From the cell containing the given text, extract its center point as [X, Y] coordinate. 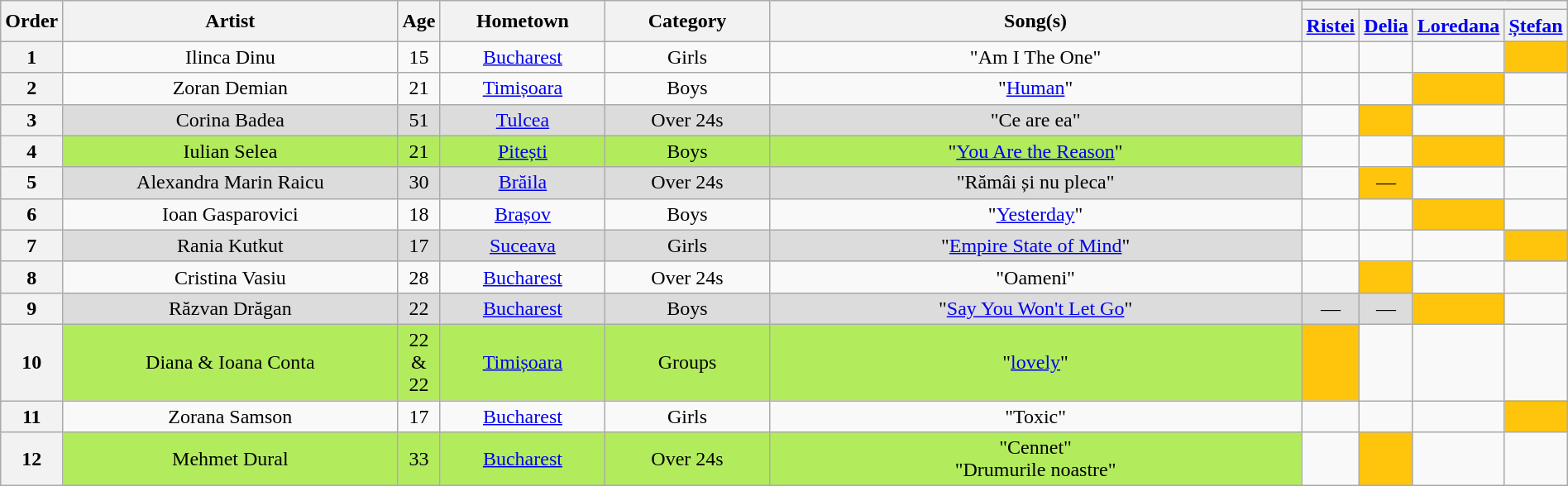
Hometown [523, 21]
Delia [1386, 26]
4 [31, 151]
Order [31, 21]
15 [418, 57]
7 [31, 245]
Age [418, 21]
8 [31, 277]
Diana & Ioana Conta [230, 362]
"Rămâi și nu pleca" [1035, 183]
Ștefan [1536, 26]
Pitești [523, 151]
"Human" [1035, 88]
Song(s) [1035, 21]
9 [31, 308]
12 [31, 460]
10 [31, 362]
Rania Kutkut [230, 245]
11 [31, 416]
Brașov [523, 214]
6 [31, 214]
Răzvan Drăgan [230, 308]
"Am I The One" [1035, 57]
1 [31, 57]
Mehmet Dural [230, 460]
28 [418, 277]
33 [418, 460]
"Empire State of Mind" [1035, 245]
30 [418, 183]
Artist [230, 21]
"Toxic" [1035, 416]
Ioan Gasparovici [230, 214]
"lovely" [1035, 362]
"Ce are ea" [1035, 120]
Tulcea [523, 120]
Corina Badea [230, 120]
Iulian Selea [230, 151]
3 [31, 120]
2 [31, 88]
"Say You Won't Let Go" [1035, 308]
Zorana Samson [230, 416]
22 & 22 [418, 362]
"Cennet" "Drumurile noastre" [1035, 460]
Zoran Demian [230, 88]
Category [687, 21]
Loredana [1459, 26]
Cristina Vasiu [230, 277]
5 [31, 183]
18 [418, 214]
Groups [687, 362]
51 [418, 120]
Brăila [523, 183]
"Oameni" [1035, 277]
Suceava [523, 245]
"You Are the Reason" [1035, 151]
"Yesterday" [1035, 214]
Ristei [1331, 26]
Alexandra Marin Raicu [230, 183]
Ilinca Dinu [230, 57]
22 [418, 308]
